Locate the cell with the specified text and output its [X, Y] center coordinate. 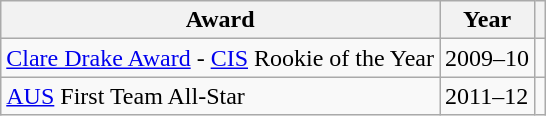
Clare Drake Award - CIS Rookie of the Year [220, 58]
AUS First Team All-Star [220, 96]
2009–10 [488, 58]
Year [488, 20]
Award [220, 20]
2011–12 [488, 96]
